Return (X, Y) of the center of cell containing provided text 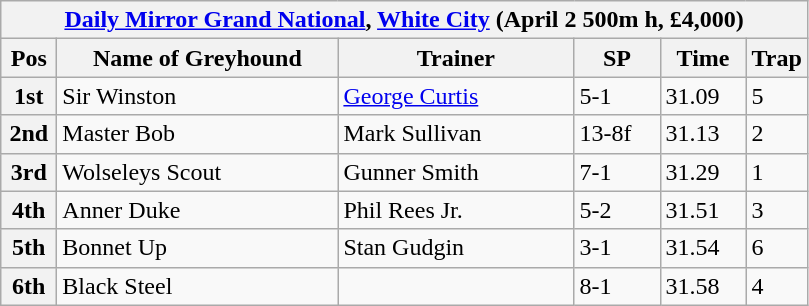
SP (617, 58)
7-1 (617, 172)
4th (29, 210)
Anner Duke (198, 210)
Time (703, 58)
1st (29, 96)
5th (29, 248)
George Curtis (456, 96)
31.29 (703, 172)
6th (29, 286)
5-2 (617, 210)
Master Bob (198, 134)
2 (776, 134)
8-1 (617, 286)
4 (776, 286)
31.54 (703, 248)
Sir Winston (198, 96)
13-8f (617, 134)
Daily Mirror Grand National, White City (April 2 500m h, £4,000) (404, 20)
Bonnet Up (198, 248)
Wolseleys Scout (198, 172)
Black Steel (198, 286)
Trap (776, 58)
31.58 (703, 286)
3-1 (617, 248)
Stan Gudgin (456, 248)
Pos (29, 58)
31.51 (703, 210)
31.13 (703, 134)
3 (776, 210)
3rd (29, 172)
Phil Rees Jr. (456, 210)
1 (776, 172)
5-1 (617, 96)
Mark Sullivan (456, 134)
Gunner Smith (456, 172)
Trainer (456, 58)
Name of Greyhound (198, 58)
5 (776, 96)
31.09 (703, 96)
2nd (29, 134)
6 (776, 248)
